Determine the [x, y] coordinate at the center of the cell enclosing the given text.  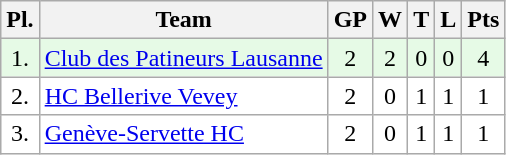
GP [350, 20]
Pl. [20, 20]
3. [20, 134]
W [390, 20]
Club des Patineurs Lausanne [184, 58]
4 [484, 58]
Team [184, 20]
1. [20, 58]
L [448, 20]
Genève-Servette HC [184, 134]
HC Bellerive Vevey [184, 96]
T [422, 20]
Pts [484, 20]
2. [20, 96]
